Scan for the cell matching the given text and deliver its (X, Y) coordinate at center. 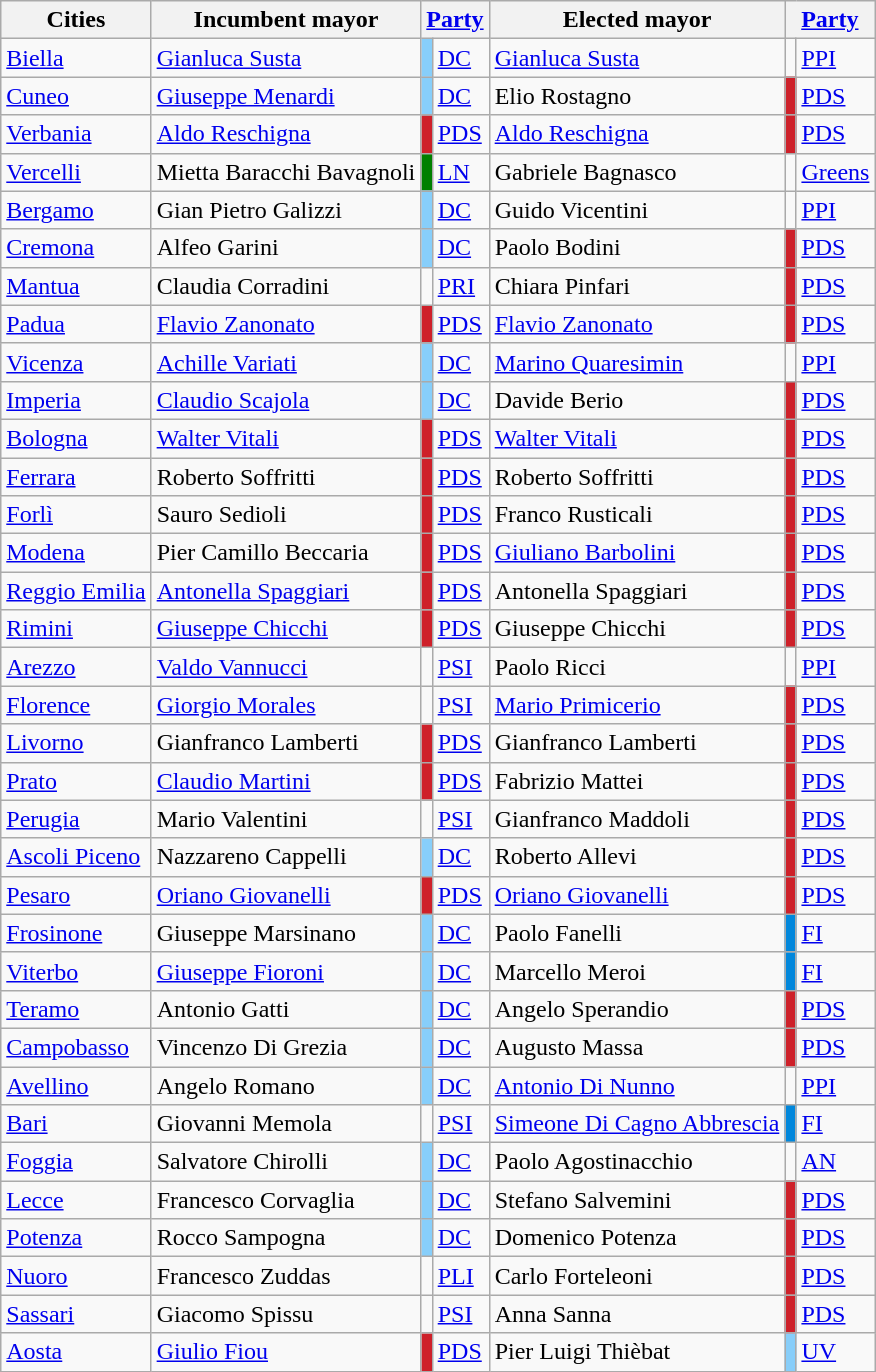
Rocco Sampogna (286, 1238)
Davide Berio (637, 400)
Bergamo (76, 210)
Greens (836, 172)
Avellino (76, 1085)
Mietta Baracchi Bavagnoli (286, 172)
Incumbent mayor (286, 20)
Forlì (76, 515)
Francesco Corvaglia (286, 1200)
Angelo Romano (286, 1085)
Marino Quaresimin (637, 362)
Imperia (76, 400)
Antonio Gatti (286, 1009)
Reggio Emilia (76, 591)
Elio Rostagno (637, 96)
Pier Camillo Beccaria (286, 553)
Paolo Bodini (637, 248)
Cremona (76, 248)
Livorno (76, 743)
Giuseppe Menardi (286, 96)
Guido Vicentini (637, 210)
Bari (76, 1124)
Elected mayor (637, 20)
Carlo Forteleoni (637, 1276)
Florence (76, 705)
Sauro Sedioli (286, 515)
PRI (460, 286)
Augusto Massa (637, 1047)
Roberto Allevi (637, 857)
Giuliano Barbolini (637, 553)
Teramo (76, 1009)
AN (836, 1162)
Stefano Salvemini (637, 1200)
Pesaro (76, 895)
Giulio Fiou (286, 1352)
Giuseppe Fioroni (286, 971)
Biella (76, 58)
Frosinone (76, 933)
Gianfranco Maddoli (637, 819)
Valdo Vannucci (286, 667)
Antonio Di Nunno (637, 1085)
Gabriele Bagnasco (637, 172)
Paolo Ricci (637, 667)
Nazzareno Cappelli (286, 857)
Giacomo Spissu (286, 1314)
Modena (76, 553)
Aosta (76, 1352)
Cuneo (76, 96)
Arezzo (76, 667)
Potenza (76, 1238)
Mantua (76, 286)
Claudio Martini (286, 781)
Fabrizio Mattei (637, 781)
Franco Rusticali (637, 515)
Vercelli (76, 172)
Claudia Corradini (286, 286)
Verbania (76, 134)
Salvatore Chirolli (286, 1162)
Paolo Agostinacchio (637, 1162)
Achille Variati (286, 362)
PLI (460, 1276)
Anna Sanna (637, 1314)
Giovanni Memola (286, 1124)
Francesco Zuddas (286, 1276)
Padua (76, 324)
Simeone Di Cagno Abbrescia (637, 1124)
LN (460, 172)
Prato (76, 781)
Pier Luigi Thièbat (637, 1352)
Ascoli Piceno (76, 857)
Campobasso (76, 1047)
Giorgio Morales (286, 705)
Nuoro (76, 1276)
Ferrara (76, 477)
Bologna (76, 438)
Angelo Sperandio (637, 1009)
Foggia (76, 1162)
Vicenza (76, 362)
Alfeo Garini (286, 248)
Paolo Fanelli (637, 933)
Cities (76, 20)
UV (836, 1352)
Marcello Meroi (637, 971)
Rimini (76, 629)
Lecce (76, 1200)
Claudio Scajola (286, 400)
Domenico Potenza (637, 1238)
Mario Valentini (286, 819)
Viterbo (76, 971)
Sassari (76, 1314)
Vincenzo Di Grezia (286, 1047)
Perugia (76, 819)
Gian Pietro Galizzi (286, 210)
Giuseppe Marsinano (286, 933)
Chiara Pinfari (637, 286)
Mario Primicerio (637, 705)
